Return the [x, y] coordinate for the center point of the cell that contains the specified text.  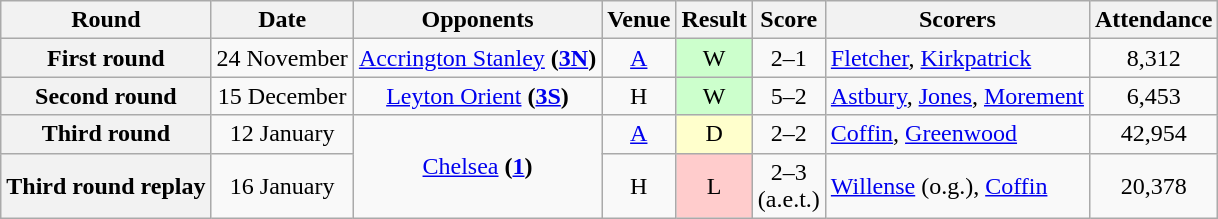
5–2 [788, 96]
Scorers [957, 20]
Score [788, 20]
Fletcher, Kirkpatrick [957, 58]
Willense (o.g.), Coffin [957, 186]
6,453 [1153, 96]
Third round [106, 134]
Round [106, 20]
24 November [282, 58]
Date [282, 20]
2–3(a.e.t.) [788, 186]
42,954 [1153, 134]
Venue [639, 20]
2–2 [788, 134]
Attendance [1153, 20]
Coffin, Greenwood [957, 134]
Result [714, 20]
16 January [282, 186]
20,378 [1153, 186]
First round [106, 58]
Chelsea (1) [477, 166]
Astbury, Jones, Morement [957, 96]
Second round [106, 96]
Third round replay [106, 186]
Leyton Orient (3S) [477, 96]
15 December [282, 96]
L [714, 186]
D [714, 134]
Opponents [477, 20]
2–1 [788, 58]
12 January [282, 134]
8,312 [1153, 58]
Accrington Stanley (3N) [477, 58]
